Extract the (x, y) coordinate from the center of the cell holding the provided text.  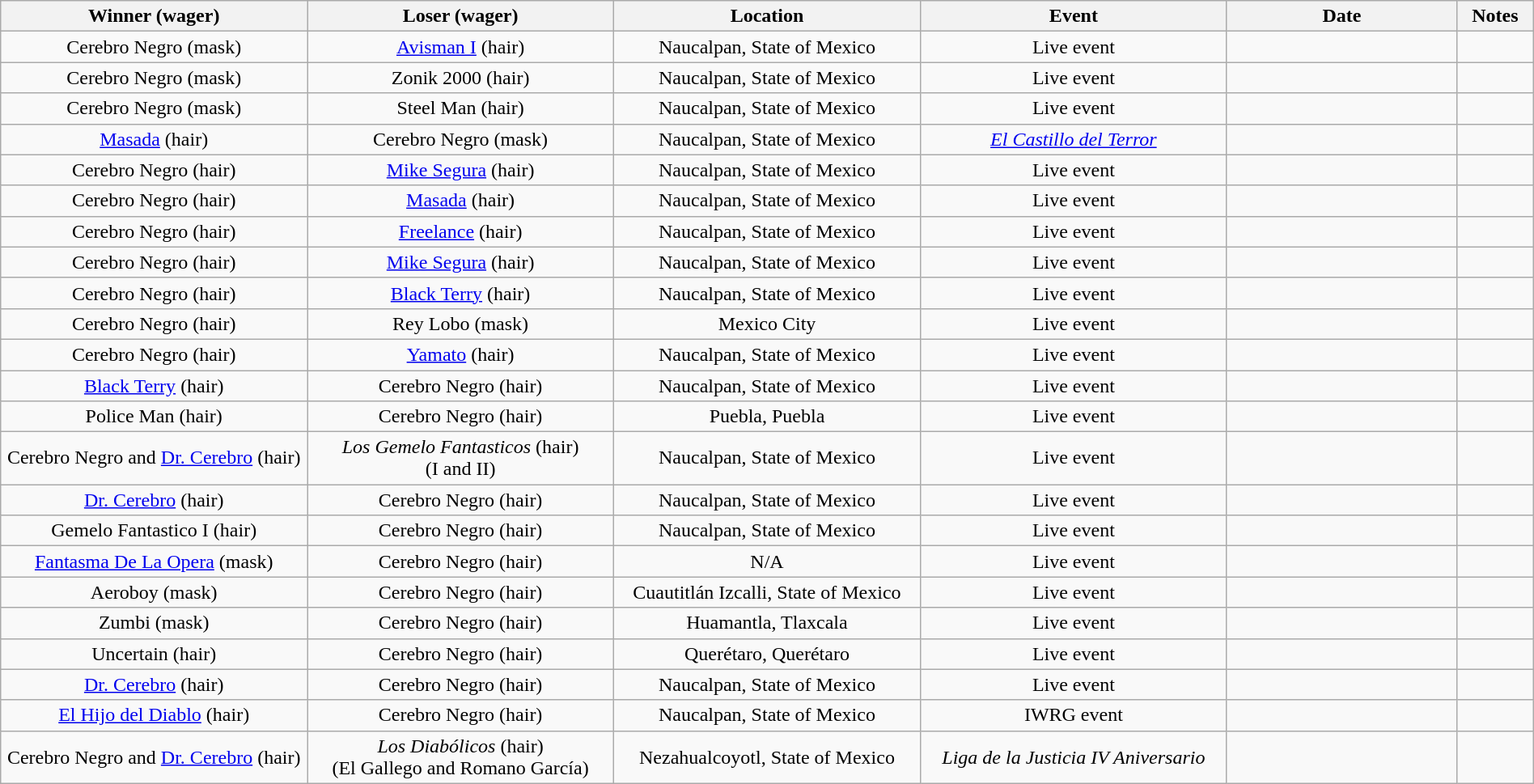
Huamantla, Tlaxcala (767, 623)
Police Man (hair) (154, 417)
Date (1341, 16)
Rey Lobo (mask) (461, 324)
Avisman I (hair) (461, 47)
Loser (wager) (461, 16)
Zumbi (mask) (154, 623)
N/A (767, 562)
IWRG event (1073, 715)
Notes (1495, 16)
Puebla, Puebla (767, 417)
Querétaro, Querétaro (767, 654)
Los Gemelo Fantasticos (hair)(I and II) (461, 458)
Cuautitlán Izcalli, State of Mexico (767, 592)
Location (767, 16)
Fantasma De La Opera (mask) (154, 562)
Freelance (hair) (461, 231)
Gemelo Fantastico I (hair) (154, 531)
El Castillo del Terror (1073, 139)
Event (1073, 16)
Winner (wager) (154, 16)
El Hijo del Diablo (hair) (154, 715)
Nezahualcoyotl, State of Mexico (767, 757)
Los Diabólicos (hair)(El Gallego and Romano García) (461, 757)
Aeroboy (mask) (154, 592)
Zonik 2000 (hair) (461, 78)
Steel Man (hair) (461, 108)
Mexico City (767, 324)
Liga de la Justicia IV Aniversario (1073, 757)
Uncertain (hair) (154, 654)
Yamato (hair) (461, 354)
